Scan for the cell matching the given text and deliver its [X, Y] coordinate at center. 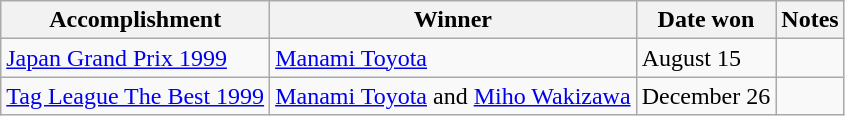
Accomplishment [136, 20]
Tag League The Best 1999 [136, 96]
Japan Grand Prix 1999 [136, 58]
Date won [706, 20]
Manami Toyota and Miho Wakizawa [453, 96]
Notes [810, 20]
August 15 [706, 58]
December 26 [706, 96]
Manami Toyota [453, 58]
Winner [453, 20]
